Find where the given text appears and provide that cell's center as [x, y] coordinate. 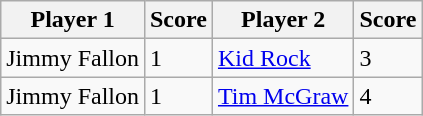
Player 2 [283, 20]
Tim McGraw [283, 96]
Player 1 [73, 20]
3 [388, 58]
Kid Rock [283, 58]
4 [388, 96]
